Search for the cell housing the specified text and yield its (X, Y) center coordinate. 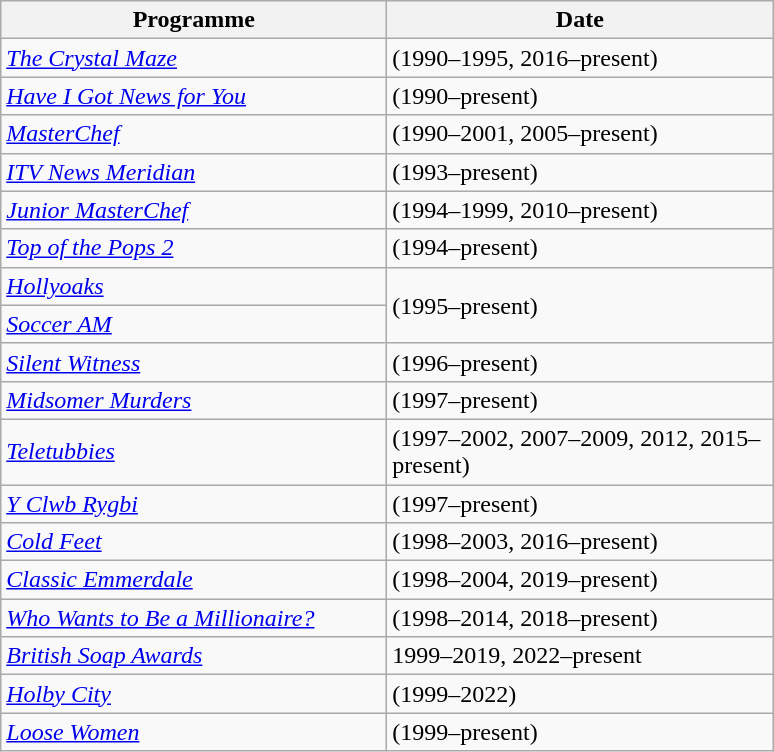
Who Wants to Be a Millionaire? (194, 618)
(1995–present) (580, 305)
MasterChef (194, 134)
(1998–2003, 2016–present) (580, 542)
(1999–present) (580, 732)
Top of the Pops 2 (194, 248)
Soccer AM (194, 324)
Date (580, 20)
(1998–2004, 2019–present) (580, 580)
Silent Witness (194, 362)
Teletubbies (194, 452)
Hollyoaks (194, 286)
(1998–2014, 2018–present) (580, 618)
(1994–present) (580, 248)
ITV News Meridian (194, 172)
(1993–present) (580, 172)
The Crystal Maze (194, 58)
Loose Women (194, 732)
Have I Got News for You (194, 96)
(1999–2022) (580, 694)
Holby City (194, 694)
(1997–2002, 2007–2009, 2012, 2015–present) (580, 452)
(1996–present) (580, 362)
(1994–1999, 2010–present) (580, 210)
Junior MasterChef (194, 210)
(1990–1995, 2016–present) (580, 58)
Classic Emmerdale (194, 580)
Y Clwb Rygbi (194, 503)
Midsomer Murders (194, 400)
1999–2019, 2022–present (580, 656)
Cold Feet (194, 542)
(1990–2001, 2005–present) (580, 134)
British Soap Awards (194, 656)
Programme (194, 20)
(1990–present) (580, 96)
